Capture the cell that displays the provided text and extract its [X, Y] central coordinate. 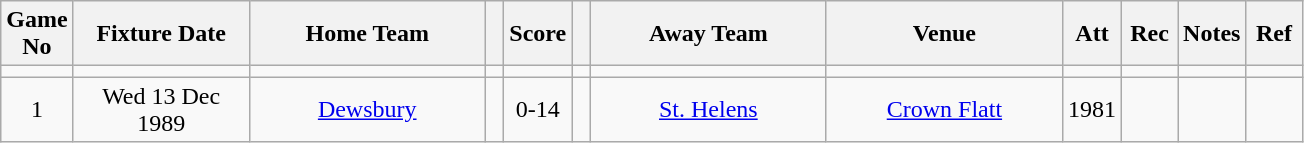
1 [37, 110]
Wed 13 Dec 1989 [161, 110]
Notes [1212, 34]
Home Team [367, 34]
Ref [1274, 34]
Crown Flatt [944, 110]
Game No [37, 34]
0-14 [538, 110]
Dewsbury [367, 110]
Fixture Date [161, 34]
Rec [1150, 34]
Att [1092, 34]
1981 [1092, 110]
Venue [944, 34]
St. Helens [708, 110]
Score [538, 34]
Away Team [708, 34]
